Locate the cell with the specified text and output its [X, Y] center coordinate. 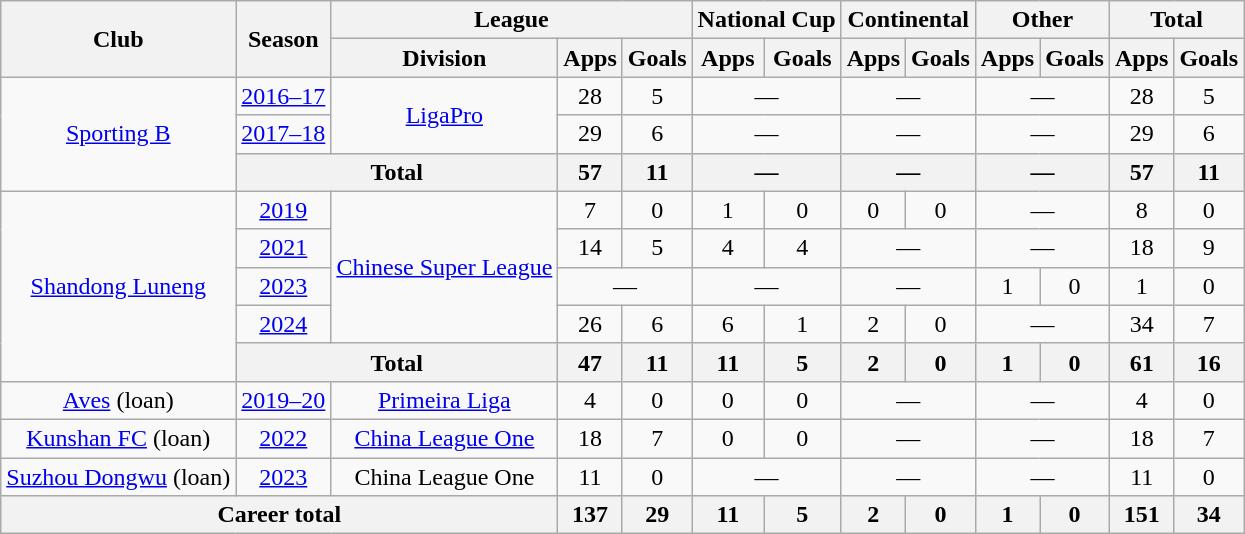
Sporting B [118, 134]
16 [1209, 362]
Club [118, 39]
151 [1141, 515]
League [512, 20]
Kunshan FC (loan) [118, 438]
26 [590, 324]
LigaPro [444, 115]
Season [284, 39]
8 [1141, 210]
Shandong Luneng [118, 286]
Aves (loan) [118, 400]
Career total [280, 515]
Division [444, 58]
9 [1209, 248]
2016–17 [284, 96]
National Cup [766, 20]
Other [1042, 20]
14 [590, 248]
47 [590, 362]
137 [590, 515]
Continental [908, 20]
2019 [284, 210]
Suzhou Dongwu (loan) [118, 477]
61 [1141, 362]
2022 [284, 438]
2024 [284, 324]
Primeira Liga [444, 400]
2021 [284, 248]
Chinese Super League [444, 267]
2019–20 [284, 400]
2017–18 [284, 134]
